Capture the cell that displays the provided text and extract its (X, Y) central coordinate. 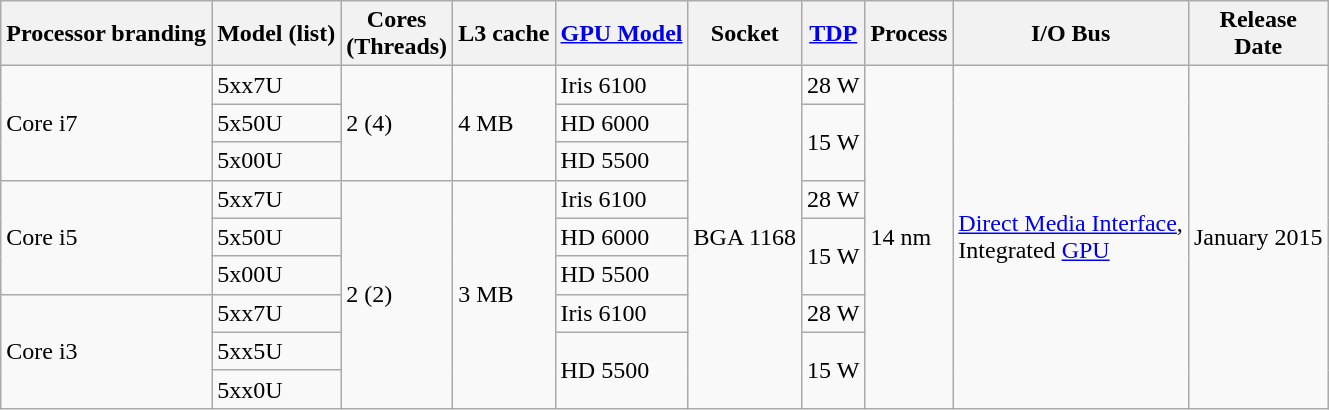
2 (4) (397, 123)
14 nm (909, 238)
Socket (745, 34)
5xx5U (276, 351)
Core i3 (106, 351)
2 (2) (397, 294)
TDP (834, 34)
5xx0U (276, 389)
L3 cache (504, 34)
Cores (Threads) (397, 34)
BGA 1168 (745, 238)
Core i5 (106, 237)
Direct Media Interface,Integrated GPU (1071, 238)
January 2015 (1258, 238)
3 MB (504, 294)
Processor branding (106, 34)
GPU Model (622, 34)
Core i7 (106, 123)
Process (909, 34)
Model (list) (276, 34)
ReleaseDate (1258, 34)
4 MB (504, 123)
I/O Bus (1071, 34)
